Provide the [X, Y] coordinate of the cell's center where the given text is located.  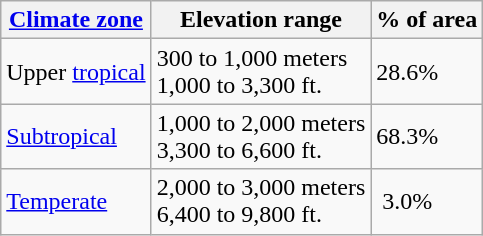
3.0% [427, 202]
Temperate [76, 202]
1,000 to 2,000 meters3,300 to 6,600 ft. [261, 136]
% of area [427, 20]
68.3% [427, 136]
Climate zone [76, 20]
Elevation range [261, 20]
28.6% [427, 72]
300 to 1,000 meters1,000 to 3,300 ft. [261, 72]
Subtropical [76, 136]
Upper tropical [76, 72]
2,000 to 3,000 meters6,400 to 9,800 ft. [261, 202]
